Return the [x, y] coordinate for the center point of the cell that contains the specified text.  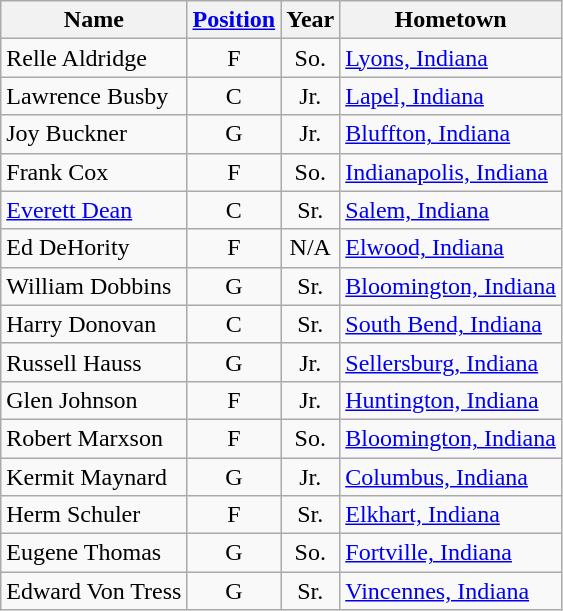
Lyons, Indiana [451, 58]
Salem, Indiana [451, 210]
Everett Dean [94, 210]
Ed DeHority [94, 248]
Lawrence Busby [94, 96]
N/A [310, 248]
Joy Buckner [94, 134]
Relle Aldridge [94, 58]
Name [94, 20]
Lapel, Indiana [451, 96]
Columbus, Indiana [451, 477]
Vincennes, Indiana [451, 591]
South Bend, Indiana [451, 324]
Elwood, Indiana [451, 248]
Bluffton, Indiana [451, 134]
Hometown [451, 20]
Elkhart, Indiana [451, 515]
William Dobbins [94, 286]
Eugene Thomas [94, 553]
Harry Donovan [94, 324]
Huntington, Indiana [451, 400]
Herm Schuler [94, 515]
Glen Johnson [94, 400]
Year [310, 20]
Frank Cox [94, 172]
Sellersburg, Indiana [451, 362]
Position [234, 20]
Russell Hauss [94, 362]
Indianapolis, Indiana [451, 172]
Robert Marxson [94, 438]
Fortville, Indiana [451, 553]
Kermit Maynard [94, 477]
Edward Von Tress [94, 591]
